Capture the cell that displays the provided text and extract its [X, Y] central coordinate. 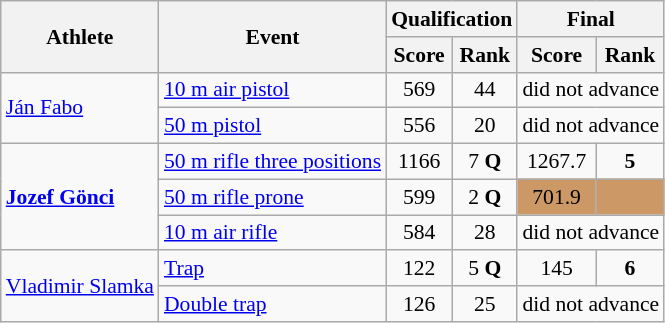
Event [272, 36]
Final [590, 19]
25 [484, 304]
20 [484, 126]
Double trap [272, 304]
556 [419, 126]
145 [556, 269]
50 m rifle prone [272, 197]
Trap [272, 269]
Jozef Gönci [80, 198]
10 m air rifle [272, 233]
Ján Fabo [80, 108]
50 m rifle three positions [272, 162]
5 [630, 162]
10 m air pistol [272, 90]
Athlete [80, 36]
701.9 [556, 197]
2 Q [484, 197]
7 Q [484, 162]
126 [419, 304]
569 [419, 90]
584 [419, 233]
6 [630, 269]
Qualification [452, 19]
122 [419, 269]
50 m pistol [272, 126]
5 Q [484, 269]
1166 [419, 162]
1267.7 [556, 162]
44 [484, 90]
28 [484, 233]
599 [419, 197]
Vladimir Slamka [80, 286]
